Return (x, y) of the center of cell containing provided text 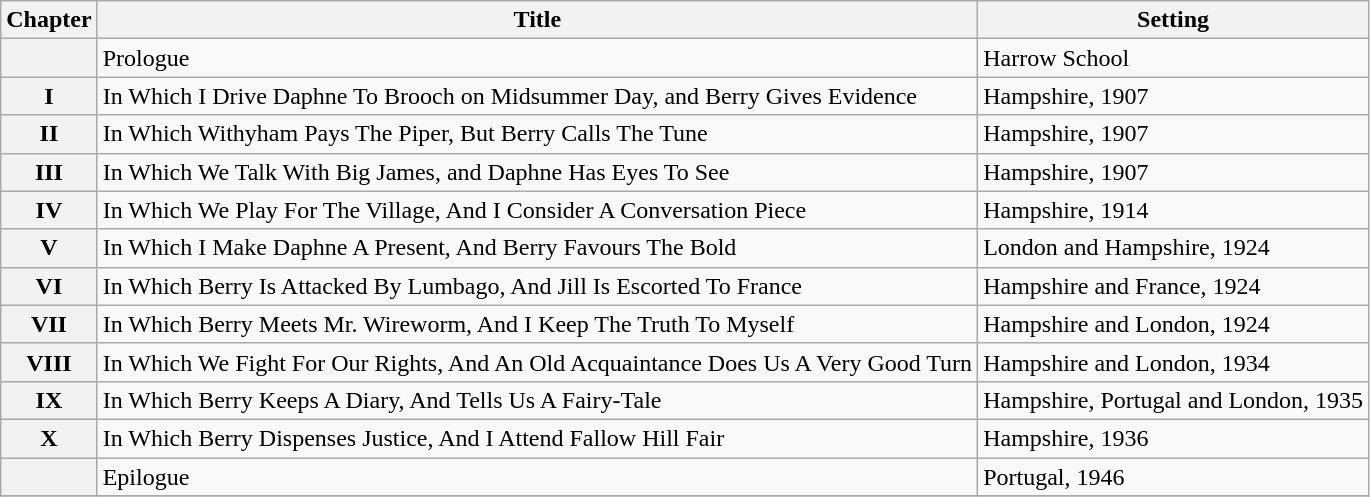
Title (537, 20)
In Which Berry Is Attacked By Lumbago, And Jill Is Escorted To France (537, 286)
Hampshire and France, 1924 (1174, 286)
London and Hampshire, 1924 (1174, 248)
In Which Berry Meets Mr. Wireworm, And I Keep The Truth To Myself (537, 324)
Harrow School (1174, 58)
In Which We Fight For Our Rights, And An Old Acquaintance Does Us A Very Good Turn (537, 362)
In Which I Make Daphne A Present, And Berry Favours The Bold (537, 248)
Chapter (49, 20)
I (49, 96)
Epilogue (537, 477)
VIII (49, 362)
III (49, 172)
In Which We Talk With Big James, and Daphne Has Eyes To See (537, 172)
Hampshire, Portugal and London, 1935 (1174, 400)
IX (49, 400)
Portugal, 1946 (1174, 477)
Setting (1174, 20)
In Which Berry Keeps A Diary, And Tells Us A Fairy-Tale (537, 400)
In Which I Drive Daphne To Brooch on Midsummer Day, and Berry Gives Evidence (537, 96)
X (49, 438)
VII (49, 324)
Hampshire, 1936 (1174, 438)
Hampshire and London, 1934 (1174, 362)
II (49, 134)
VI (49, 286)
Hampshire and London, 1924 (1174, 324)
In Which Withyham Pays The Piper, But Berry Calls The Tune (537, 134)
In Which Berry Dispenses Justice, And I Attend Fallow Hill Fair (537, 438)
IV (49, 210)
Hampshire, 1914 (1174, 210)
Prologue (537, 58)
V (49, 248)
In Which We Play For The Village, And I Consider A Conversation Piece (537, 210)
